Return (X, Y) of the center of cell containing provided text 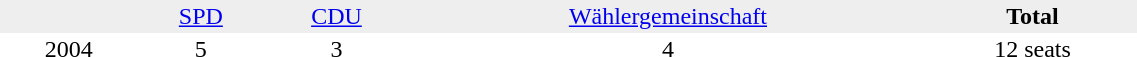
Wählergemeinschaft (668, 16)
SPD (200, 16)
Total (1032, 16)
CDU (336, 16)
